Locate the cell with the specified text and output its [X, Y] center coordinate. 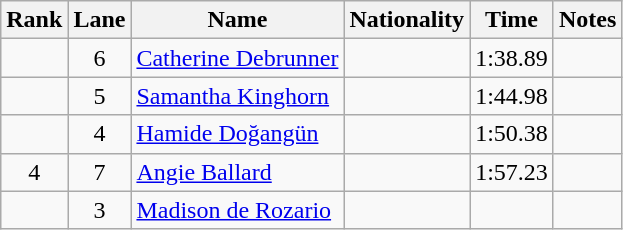
1:57.23 [512, 172]
Lane [100, 20]
7 [100, 172]
Hamide Doğangün [238, 134]
Notes [587, 20]
Rank [34, 20]
Angie Ballard [238, 172]
3 [100, 210]
1:50.38 [512, 134]
Name [238, 20]
1:38.89 [512, 58]
Samantha Kinghorn [238, 96]
6 [100, 58]
Madison de Rozario [238, 210]
5 [100, 96]
Time [512, 20]
Catherine Debrunner [238, 58]
1:44.98 [512, 96]
Nationality [407, 20]
